Extract the [X, Y] coordinate from the center of the cell holding the provided text.  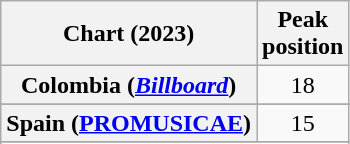
Peakposition [303, 34]
18 [303, 85]
Chart (2023) [129, 34]
15 [303, 123]
Spain (PROMUSICAE) [129, 123]
Colombia (Billboard) [129, 85]
